Return (X, Y) of the center of cell containing provided text 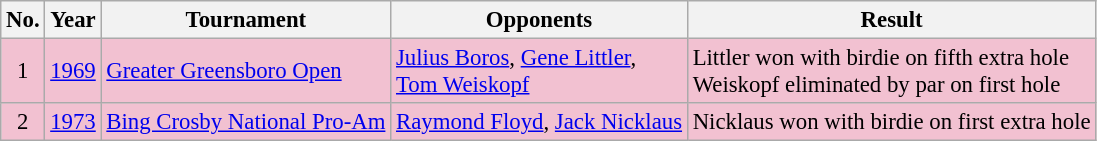
Greater Greensboro Open (246, 72)
Tournament (246, 20)
Year (73, 20)
Bing Crosby National Pro-Am (246, 122)
Julius Boros, Gene Littler, Tom Weiskopf (540, 72)
Raymond Floyd, Jack Nicklaus (540, 122)
1969 (73, 72)
No. (23, 20)
Result (892, 20)
1 (23, 72)
Opponents (540, 20)
Littler won with birdie on fifth extra holeWeiskopf eliminated by par on first hole (892, 72)
1973 (73, 122)
2 (23, 122)
Nicklaus won with birdie on first extra hole (892, 122)
